Detect which cell encompasses the target text, then output its [X, Y] center coordinate. 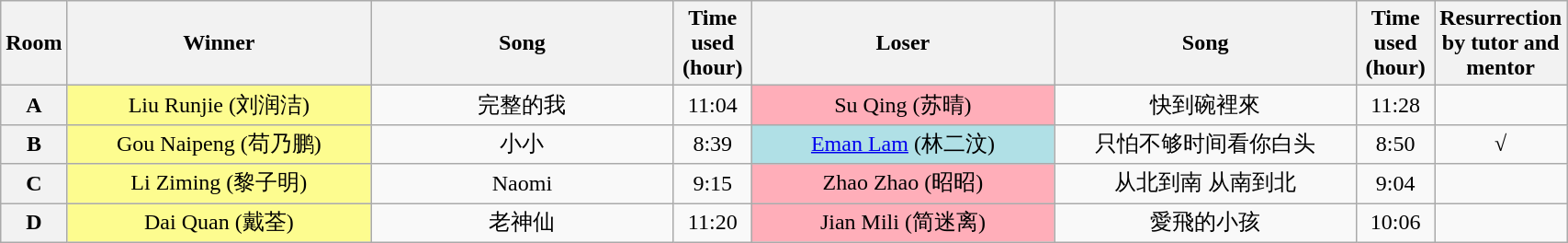
B [34, 144]
11:04 [713, 105]
9:04 [1396, 184]
小小 [523, 144]
Room [34, 43]
Loser [902, 43]
Su Qing (苏晴) [902, 105]
从北到南 从南到北 [1205, 184]
Zhao Zhao (昭昭) [902, 184]
Dai Quan (戴荃) [219, 223]
Gou Naipeng (苟乃鹏) [219, 144]
D [34, 223]
完整的我 [523, 105]
√ [1501, 144]
A [34, 105]
Eman Lam (林二汶) [902, 144]
老神仙 [523, 223]
10:06 [1396, 223]
Naomi [523, 184]
C [34, 184]
Resurrection by tutor and mentor [1501, 43]
快到碗裡來 [1205, 105]
8:39 [713, 144]
11:20 [713, 223]
只怕不够时间看你白头 [1205, 144]
11:28 [1396, 105]
Winner [219, 43]
Jian Mili (简迷离) [902, 223]
愛飛的小孩 [1205, 223]
Liu Runjie (刘润洁) [219, 105]
Li Ziming (黎子明) [219, 184]
9:15 [713, 184]
8:50 [1396, 144]
